Scan for the cell matching the given text and deliver its [X, Y] coordinate at center. 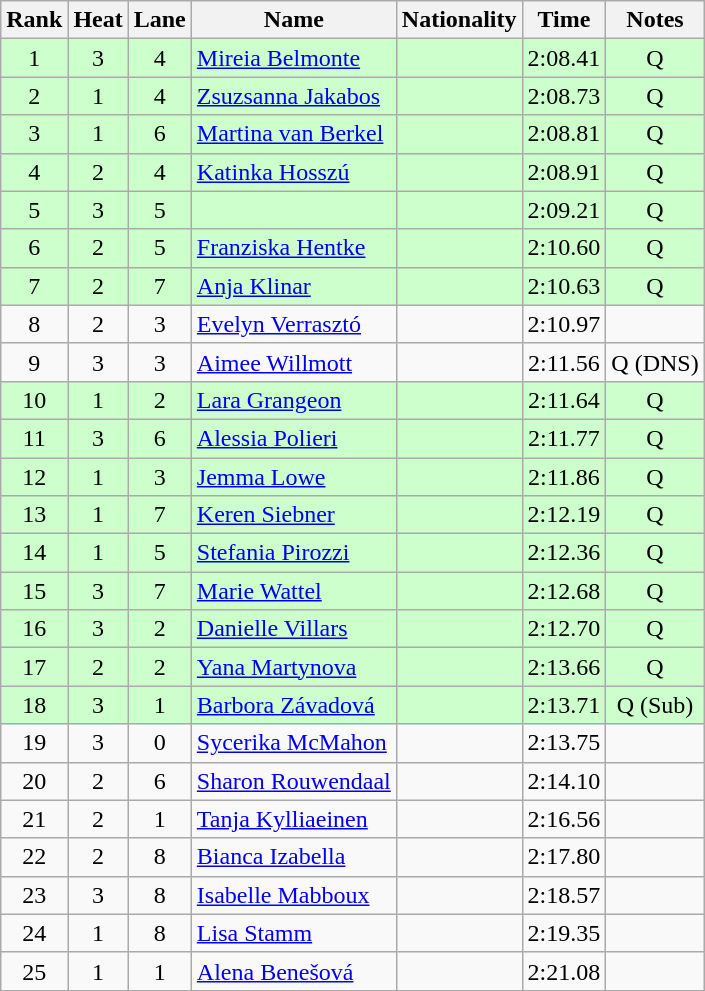
Alena Benešová [294, 971]
25 [34, 971]
2:10.60 [564, 248]
10 [34, 400]
Nationality [459, 20]
Jemma Lowe [294, 477]
Lane [160, 20]
Alessia Polieri [294, 438]
Keren Siebner [294, 515]
15 [34, 591]
2:11.56 [564, 362]
2:18.57 [564, 895]
2:12.19 [564, 515]
Zsuzsanna Jakabos [294, 96]
Tanja Kylliaeinen [294, 819]
2:13.71 [564, 705]
Evelyn Verrasztó [294, 324]
Lisa Stamm [294, 933]
2:08.73 [564, 96]
Sycerika McMahon [294, 743]
2:14.10 [564, 781]
Katinka Hosszú [294, 172]
Bianca Izabella [294, 857]
19 [34, 743]
Danielle Villars [294, 629]
2:21.08 [564, 971]
Lara Grangeon [294, 400]
2:08.41 [564, 58]
2:12.70 [564, 629]
Franziska Hentke [294, 248]
2:10.63 [564, 286]
2:11.77 [564, 438]
18 [34, 705]
2:09.21 [564, 210]
Anja Klinar [294, 286]
13 [34, 515]
Isabelle Mabboux [294, 895]
Barbora Závadová [294, 705]
16 [34, 629]
Q (DNS) [655, 362]
2:17.80 [564, 857]
17 [34, 667]
9 [34, 362]
2:19.35 [564, 933]
Time [564, 20]
Martina van Berkel [294, 134]
Yana Martynova [294, 667]
0 [160, 743]
2:13.75 [564, 743]
2:16.56 [564, 819]
2:11.86 [564, 477]
Q (Sub) [655, 705]
2:13.66 [564, 667]
Aimee Willmott [294, 362]
14 [34, 553]
2:12.68 [564, 591]
Marie Wattel [294, 591]
Mireia Belmonte [294, 58]
22 [34, 857]
2:08.91 [564, 172]
2:11.64 [564, 400]
2:10.97 [564, 324]
21 [34, 819]
Rank [34, 20]
20 [34, 781]
Sharon Rouwendaal [294, 781]
2:12.36 [564, 553]
Notes [655, 20]
24 [34, 933]
11 [34, 438]
12 [34, 477]
Name [294, 20]
Heat [98, 20]
2:08.81 [564, 134]
Stefania Pirozzi [294, 553]
23 [34, 895]
